Pinpoint the cell where the given text exists, returning its (X, Y) midpoint coordinate. 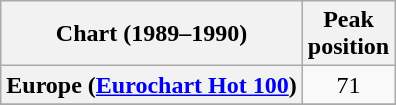
Chart (1989–1990) (152, 34)
Peakposition (348, 34)
71 (348, 85)
Europe (Eurochart Hot 100) (152, 85)
